Scan for the cell matching the given text and deliver its [x, y] coordinate at center. 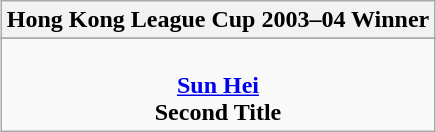
Sun HeiSecond Title [218, 85]
Hong Kong League Cup 2003–04 Winner [218, 20]
